Provide the [x, y] coordinate of the cell's center where the given text is located.  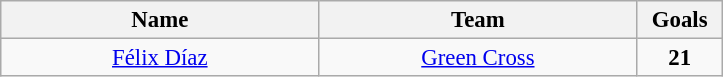
Name [160, 20]
Félix Díaz [160, 58]
Green Cross [478, 58]
21 [680, 58]
Goals [680, 20]
Team [478, 20]
